Detect which cell encompasses the target text, then output its [X, Y] center coordinate. 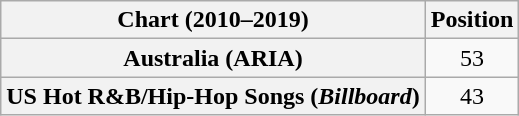
53 [472, 58]
Chart (2010–2019) [213, 20]
US Hot R&B/Hip-Hop Songs (Billboard) [213, 96]
Australia (ARIA) [213, 58]
43 [472, 96]
Position [472, 20]
